Locate the cell with the specified text and output its [x, y] center coordinate. 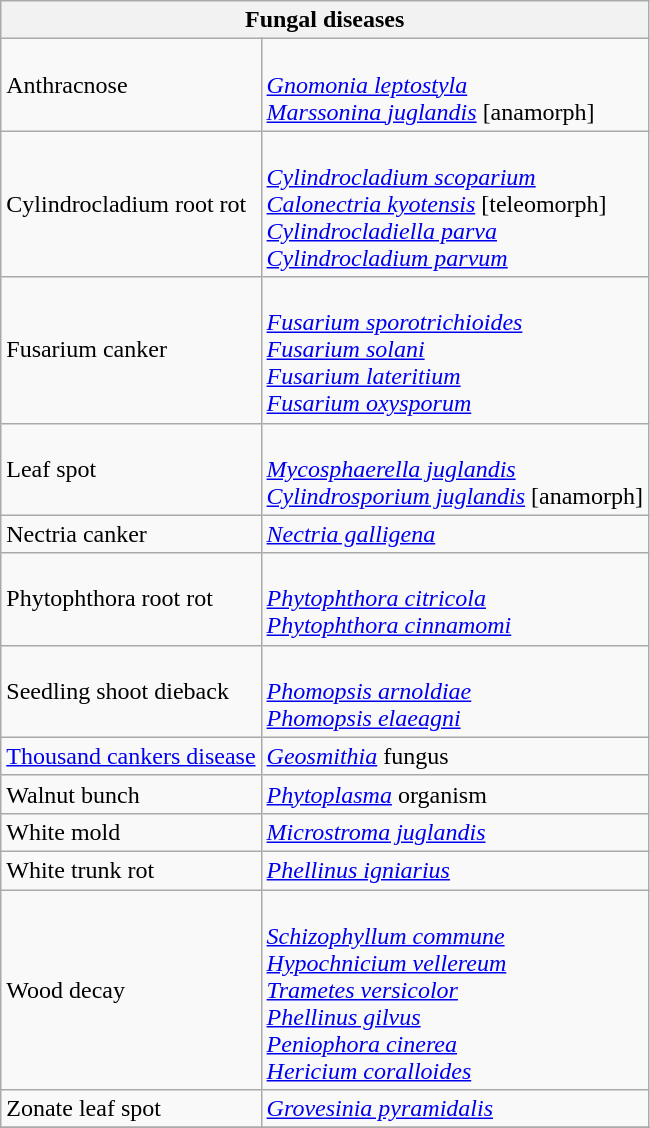
Anthracnose [131, 85]
White mold [131, 832]
Grovesinia pyramidalis [454, 1109]
Fusarium canker [131, 350]
Geosmithia fungus [454, 756]
Phomopsis arnoldiae Phomopsis elaeagni [454, 691]
Fusarium sporotrichioides Fusarium solani Fusarium lateritium Fusarium oxysporum [454, 350]
Seedling shoot dieback [131, 691]
Cylindrocladium root rot [131, 204]
Walnut bunch [131, 794]
Phellinus igniarius [454, 870]
Nectria canker [131, 534]
Schizophyllum commune Hypochnicium vellereum Trametes versicolor Phellinus gilvus Peniophora cinerea Hericium coralloides [454, 990]
Phytophthora root rot [131, 599]
Phytoplasma organism [454, 794]
Cylindrocladium scoparium Calonectria kyotensis [teleomorph] Cylindrocladiella parva Cylindrocladium parvum [454, 204]
Phytophthora citricola Phytophthora cinnamomi [454, 599]
Wood decay [131, 990]
Thousand cankers disease [131, 756]
White trunk rot [131, 870]
Zonate leaf spot [131, 1109]
Mycosphaerella juglandis Cylindrosporium juglandis [anamorph] [454, 469]
Nectria galligena [454, 534]
Fungal diseases [325, 20]
Leaf spot [131, 469]
Microstroma juglandis [454, 832]
Gnomonia leptostyla Marssonina juglandis [anamorph] [454, 85]
